Detect which cell encompasses the target text, then output its (x, y) center coordinate. 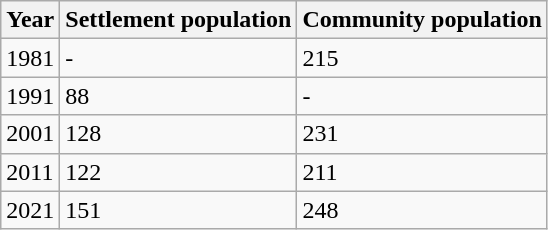
128 (178, 134)
88 (178, 96)
231 (422, 134)
1981 (30, 58)
Year (30, 20)
211 (422, 172)
248 (422, 210)
Settlement population (178, 20)
2011 (30, 172)
1991 (30, 96)
2001 (30, 134)
122 (178, 172)
215 (422, 58)
Community population (422, 20)
2021 (30, 210)
151 (178, 210)
